Search for the cell housing the specified text and yield its (X, Y) center coordinate. 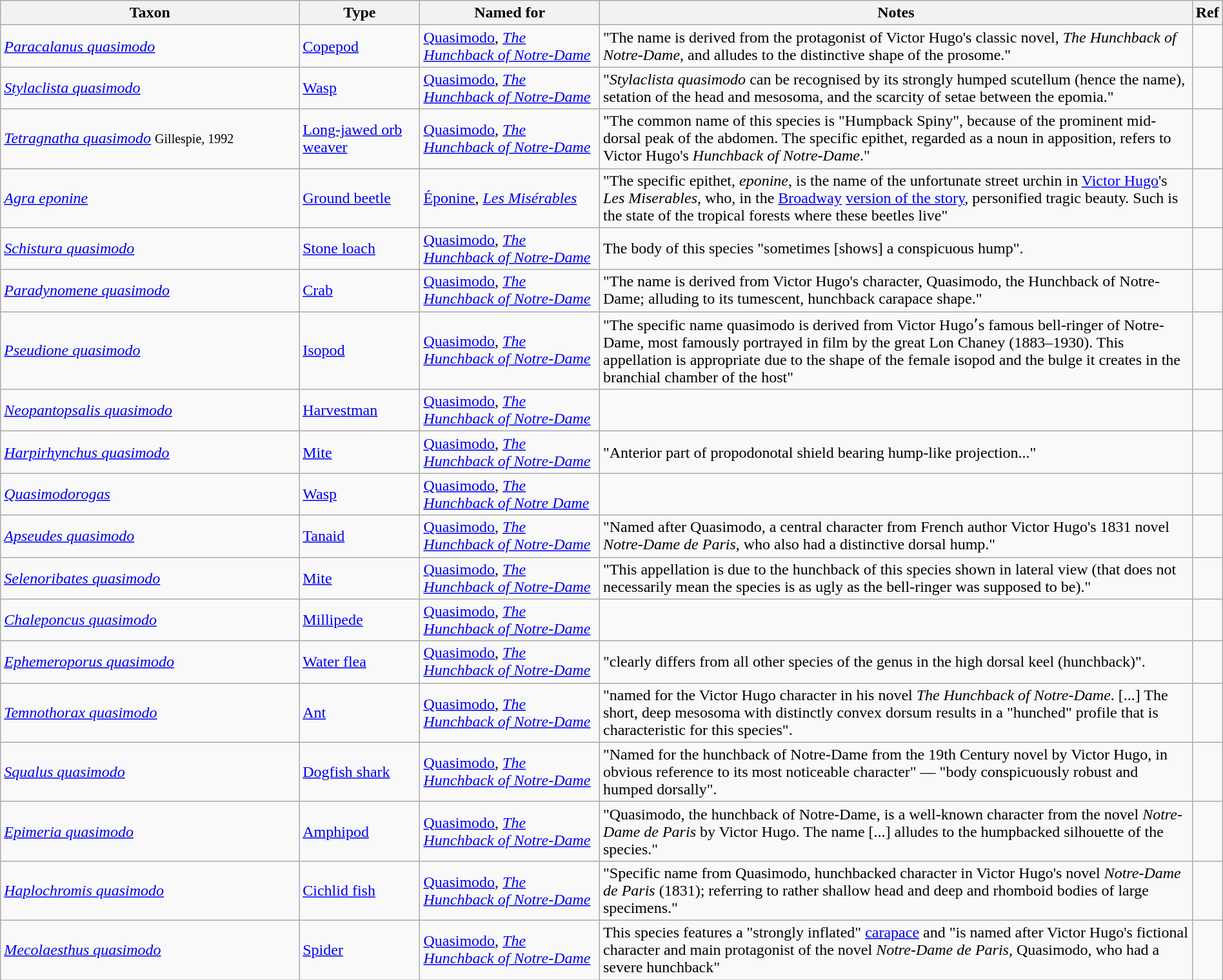
Copepod (360, 46)
Apseudes quasimodo (150, 536)
"clearly differs from all other species of the genus in the high dorsal keel (hunchback)". (895, 661)
Quasimodo, The Hunchback of Notre Dame (510, 494)
Ref (1208, 13)
"The name is derived from Victor Hugo's character, Quasimodo, the Hunchback of Notre-Dame; alluding to its tumescent, hunchback carapace shape." (895, 290)
Water flea (360, 661)
Cichlid fish (360, 890)
Long-jawed orb weaver (360, 139)
Pseudione quasimodo (150, 351)
"Anterior part of propodonotal shield bearing hump-like projection..." (895, 453)
Harvestman (360, 410)
Named for (510, 13)
Isopod (360, 351)
Paradynomene quasimodo (150, 290)
Temnothorax quasimodo (150, 712)
Ephemeroporus quasimodo (150, 661)
Notes (895, 13)
Epimeria quasimodo (150, 831)
Stylaclista quasimodo (150, 88)
Paracalanus quasimodo (150, 46)
Neopantopsalis quasimodo (150, 410)
Éponine, Les Misérables (510, 198)
Taxon (150, 13)
"Named after Quasimodo, a central character from French author Victor Hugo's 1831 novel Notre-Dame de Paris, who also had a distinctive dorsal hump." (895, 536)
Squalus quasimodo (150, 772)
Tetragnatha quasimodo Gillespie, 1992 (150, 139)
Millipede (360, 620)
Harpirhynchus quasimodo (150, 453)
Spider (360, 950)
Amphipod (360, 831)
Agra eponine (150, 198)
Ground beetle (360, 198)
Selenoribates quasimodo (150, 578)
Type (360, 13)
Quasimodorogas (150, 494)
Haplochromis quasimodo (150, 890)
Schistura quasimodo (150, 249)
Stone loach (360, 249)
Chaleponcus quasimodo (150, 620)
Dogfish shark (360, 772)
Tanaid (360, 536)
Ant (360, 712)
Crab (360, 290)
Mecolaesthus quasimodo (150, 950)
The body of this species "sometimes [shows] a conspicuous hump". (895, 249)
